Capture the cell that displays the provided text and extract its [X, Y] central coordinate. 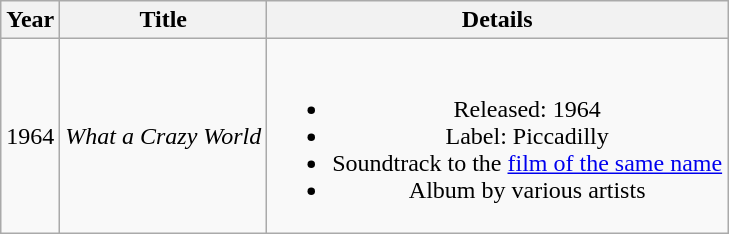
What a Crazy World [164, 136]
1964 [30, 136]
Year [30, 20]
Details [498, 20]
Title [164, 20]
Released: 1964Label: PiccadillySoundtrack to the film of the same nameAlbum by various artists [498, 136]
